Detect which cell encompasses the target text, then output its [x, y] center coordinate. 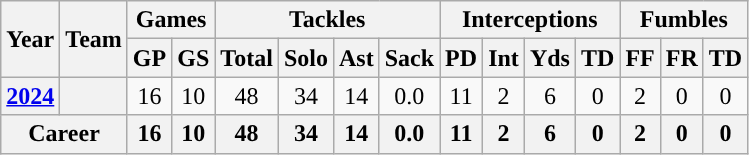
Career [64, 134]
Interceptions [530, 20]
Int [504, 58]
Yds [550, 58]
Sack [409, 58]
Team [94, 39]
GP [149, 58]
2024 [30, 96]
FF [640, 58]
Ast [356, 58]
Fumbles [684, 20]
Games [170, 20]
GS [194, 58]
PD [462, 58]
Total [247, 58]
Tackles [328, 20]
Solo [306, 58]
FR [682, 58]
Year [30, 39]
